Provide the (X, Y) coordinate of the cell's center where the given text is located.  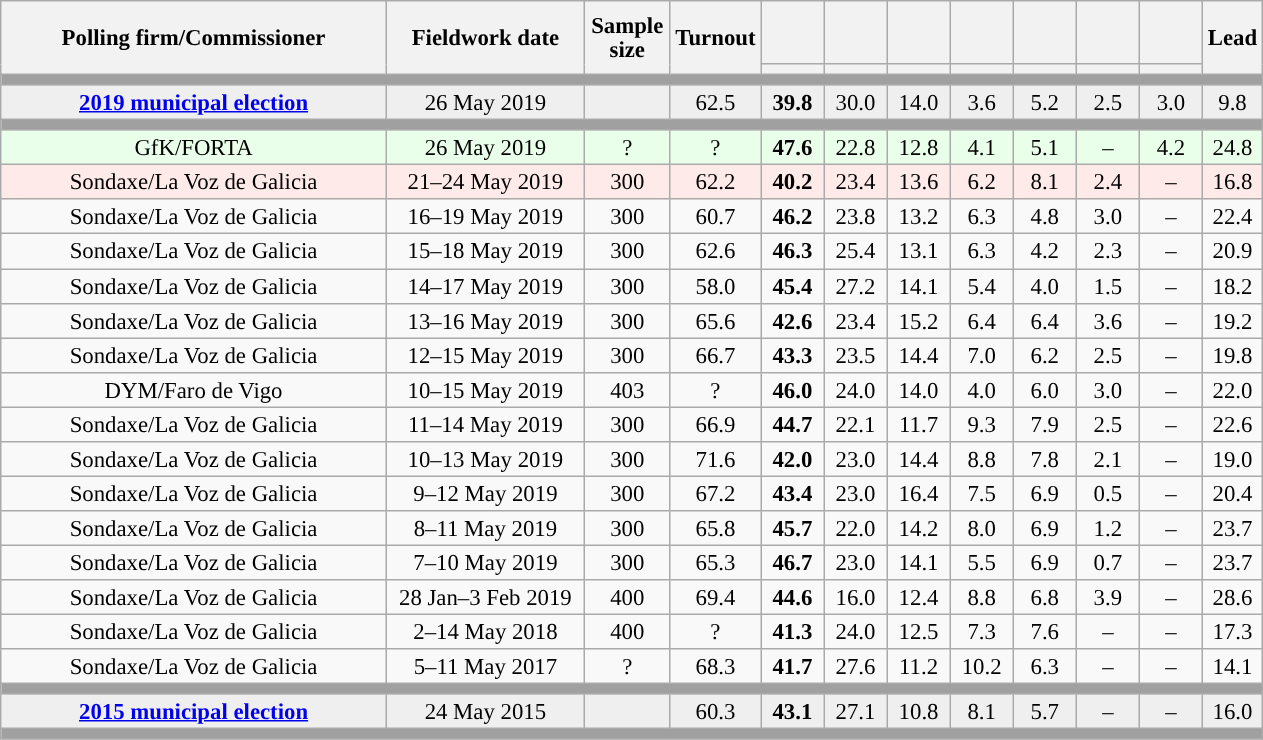
42.0 (792, 460)
13–16 May 2019 (485, 320)
2015 municipal election (194, 712)
71.6 (716, 460)
39.8 (792, 102)
7–10 May 2019 (485, 562)
4.8 (1044, 218)
3.9 (1108, 598)
0.7 (1108, 562)
9–12 May 2019 (485, 494)
5.7 (1044, 712)
2.3 (1108, 252)
45.4 (792, 286)
43.3 (792, 356)
16.8 (1232, 182)
43.4 (792, 494)
20.4 (1232, 494)
2.4 (1108, 182)
6.8 (1044, 598)
4.1 (982, 148)
1.5 (1108, 286)
44.6 (792, 598)
2–14 May 2018 (485, 632)
15.2 (918, 320)
GfK/FORTA (194, 148)
20.9 (1232, 252)
45.7 (792, 528)
22.6 (1232, 424)
24 May 2015 (485, 712)
403 (627, 390)
16.4 (918, 494)
11–14 May 2019 (485, 424)
14.2 (918, 528)
6.0 (1044, 390)
21–24 May 2019 (485, 182)
11.7 (918, 424)
Fieldwork date (485, 38)
5.2 (1044, 102)
14–17 May 2019 (485, 286)
69.4 (716, 598)
65.8 (716, 528)
68.3 (716, 666)
40.2 (792, 182)
22.1 (856, 424)
22.8 (856, 148)
42.6 (792, 320)
47.6 (792, 148)
19.2 (1232, 320)
46.2 (792, 218)
46.3 (792, 252)
46.0 (792, 390)
66.9 (716, 424)
44.7 (792, 424)
13.1 (918, 252)
7.9 (1044, 424)
27.2 (856, 286)
16–19 May 2019 (485, 218)
11.2 (918, 666)
7.3 (982, 632)
30.0 (856, 102)
0.5 (1108, 494)
60.3 (716, 712)
28.6 (1232, 598)
62.2 (716, 182)
19.8 (1232, 356)
Turnout (716, 38)
Polling firm/Commissioner (194, 38)
65.6 (716, 320)
13.2 (918, 218)
8.0 (982, 528)
18.2 (1232, 286)
1.2 (1108, 528)
60.7 (716, 218)
10–15 May 2019 (485, 390)
13.6 (918, 182)
10–13 May 2019 (485, 460)
17.3 (1232, 632)
5–11 May 2017 (485, 666)
62.5 (716, 102)
46.7 (792, 562)
7.6 (1044, 632)
19.0 (1232, 460)
24.8 (1232, 148)
58.0 (716, 286)
Lead (1232, 38)
10.2 (982, 666)
62.6 (716, 252)
Sample size (627, 38)
23.8 (856, 218)
66.7 (716, 356)
8–11 May 2019 (485, 528)
7.8 (1044, 460)
23.5 (856, 356)
2019 municipal election (194, 102)
67.2 (716, 494)
7.5 (982, 494)
27.1 (856, 712)
12.4 (918, 598)
27.6 (856, 666)
5.1 (1044, 148)
10.8 (918, 712)
5.5 (982, 562)
7.0 (982, 356)
65.3 (716, 562)
28 Jan–3 Feb 2019 (485, 598)
43.1 (792, 712)
9.8 (1232, 102)
15–18 May 2019 (485, 252)
5.4 (982, 286)
25.4 (856, 252)
12.8 (918, 148)
22.4 (1232, 218)
9.3 (982, 424)
41.7 (792, 666)
DYM/Faro de Vigo (194, 390)
2.1 (1108, 460)
41.3 (792, 632)
12–15 May 2019 (485, 356)
12.5 (918, 632)
